Identify which cell holds the provided text, then report its (X, Y) central coordinate. 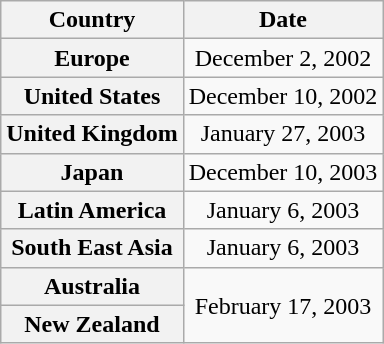
December 2, 2002 (283, 58)
Japan (92, 172)
December 10, 2003 (283, 172)
Date (283, 20)
Australia (92, 286)
New Zealand (92, 324)
December 10, 2002 (283, 96)
United Kingdom (92, 134)
Country (92, 20)
February 17, 2003 (283, 305)
January 27, 2003 (283, 134)
Latin America (92, 210)
United States (92, 96)
South East Asia (92, 248)
Europe (92, 58)
